Detect which cell encompasses the target text, then output its [x, y] center coordinate. 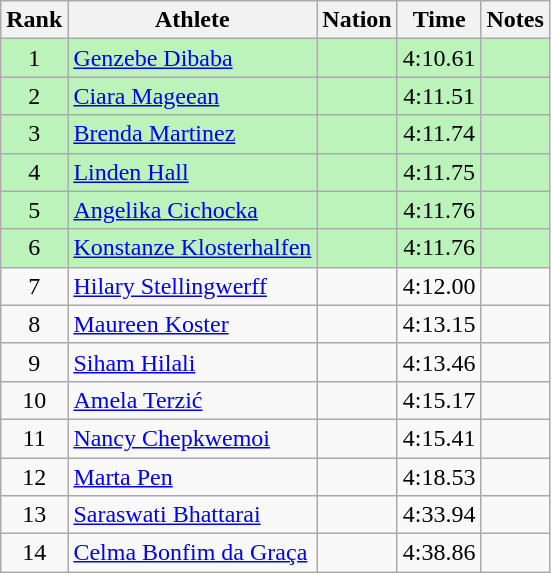
13 [34, 515]
8 [34, 324]
4:13.15 [439, 324]
6 [34, 248]
Amela Terzić [192, 400]
4:10.61 [439, 58]
Saraswati Bhattarai [192, 515]
Brenda Martinez [192, 134]
Celma Bonfim da Graça [192, 553]
7 [34, 286]
4:13.46 [439, 362]
14 [34, 553]
Maureen Koster [192, 324]
Ciara Mageean [192, 96]
4:15.17 [439, 400]
Athlete [192, 20]
Marta Pen [192, 477]
4:12.00 [439, 286]
Konstanze Klosterhalfen [192, 248]
4:33.94 [439, 515]
4:11.74 [439, 134]
4:18.53 [439, 477]
4:11.51 [439, 96]
Notes [515, 20]
Angelika Cichocka [192, 210]
Rank [34, 20]
4:15.41 [439, 438]
5 [34, 210]
4:38.86 [439, 553]
4:11.75 [439, 172]
2 [34, 96]
3 [34, 134]
Hilary Stellingwerff [192, 286]
11 [34, 438]
12 [34, 477]
9 [34, 362]
Genzebe Dibaba [192, 58]
4 [34, 172]
Siham Hilali [192, 362]
Linden Hall [192, 172]
1 [34, 58]
Nation [357, 20]
Nancy Chepkwemoi [192, 438]
Time [439, 20]
10 [34, 400]
